Provide the (x, y) coordinate of the cell's center where the given text is located.  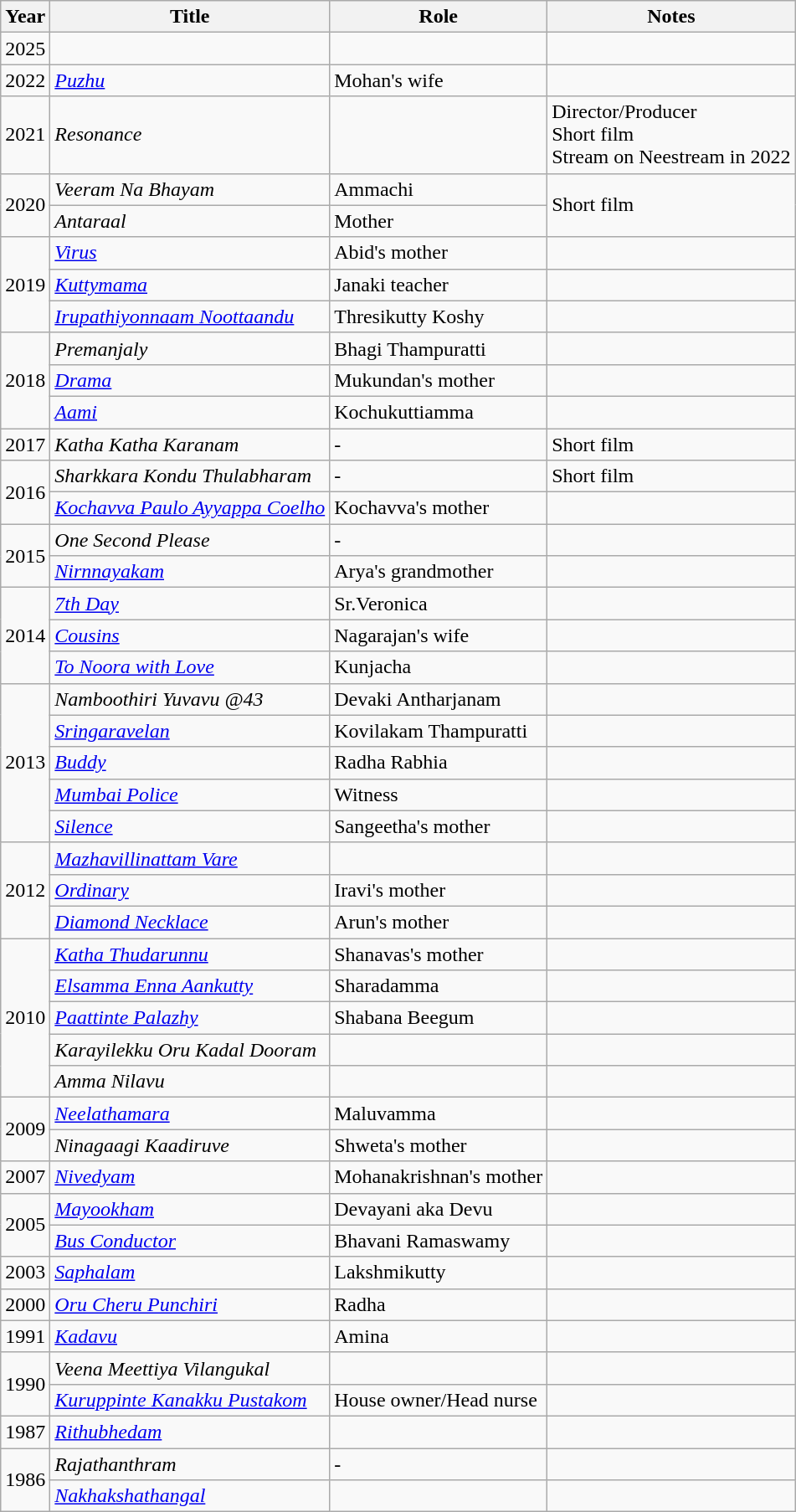
Devayani aka Devu (439, 1209)
Sangeetha's mother (439, 826)
Nakhakshathangal (190, 1496)
Arya's grandmother (439, 572)
Buddy (190, 763)
2003 (25, 1273)
2022 (25, 80)
Shweta's mother (439, 1145)
1987 (25, 1432)
2013 (25, 763)
Kovilakam Thampuratti (439, 731)
Witness (439, 795)
Mother (439, 221)
2025 (25, 49)
2021 (25, 135)
Nivedyam (190, 1177)
1991 (25, 1336)
Rajathanthram (190, 1464)
Mukundan's mother (439, 380)
Elsamma Enna Aankutty (190, 986)
Year (25, 17)
Kuruppinte Kanakku Pustakom (190, 1400)
2016 (25, 492)
2005 (25, 1225)
2009 (25, 1129)
Sharadamma (439, 986)
1986 (25, 1480)
Karayilekku Oru Kadal Dooram (190, 1050)
Drama (190, 380)
Sringaravelan (190, 731)
Ordinary (190, 890)
Radha (439, 1304)
2017 (25, 445)
2014 (25, 635)
2015 (25, 556)
Nirnnayakam (190, 572)
Ammachi (439, 189)
Saphalam (190, 1273)
Notes (671, 17)
Veeram Na Bhayam (190, 189)
Veena Meettiya Vilangukal (190, 1368)
Silence (190, 826)
Kochavva Paulo Ayyappa Coelho (190, 508)
Puzhu (190, 80)
Shanavas's mother (439, 954)
Mayookham (190, 1209)
Bus Conductor (190, 1241)
Arun's mother (439, 922)
2012 (25, 890)
7th Day (190, 604)
2018 (25, 380)
Katha Katha Karanam (190, 445)
Premanjaly (190, 348)
Title (190, 17)
1990 (25, 1384)
Nagarajan's wife (439, 635)
Irupathiyonnaam Noottaandu (190, 316)
Ninagaagi Kaadiruve (190, 1145)
2000 (25, 1304)
House owner/Head nurse (439, 1400)
Cousins (190, 635)
Virus (190, 253)
Mumbai Police (190, 795)
Amina (439, 1336)
Director/Producer Short filmStream on Neestream in 2022 (671, 135)
Bhavani Ramaswamy (439, 1241)
Bhagi Thampuratti (439, 348)
Iravi's mother (439, 890)
Sharkkara Kondu Thulabharam (190, 476)
Abid's mother (439, 253)
Kuttymama (190, 285)
Devaki Antharjanam (439, 699)
Kunjacha (439, 667)
Mohanakrishnan's mother (439, 1177)
Aami (190, 412)
Lakshmikutty (439, 1273)
2010 (25, 1017)
Sr.Veronica (439, 604)
Paattinte Palazhy (190, 1018)
Rithubhedam (190, 1432)
Maluvamma (439, 1113)
Oru Cheru Punchiri (190, 1304)
Resonance (190, 135)
Kadavu (190, 1336)
Mohan's wife (439, 80)
Mazhavillinattam Vare (190, 858)
Katha Thudarunnu (190, 954)
Kochukuttiamma (439, 412)
Shabana Beegum (439, 1018)
Janaki teacher (439, 285)
Antaraal (190, 221)
To Noora with Love (190, 667)
2007 (25, 1177)
Role (439, 17)
2020 (25, 205)
Thresikutty Koshy (439, 316)
Namboothiri Yuvavu @43 (190, 699)
One Second Please (190, 540)
Neelathamara (190, 1113)
Amma Nilavu (190, 1082)
Radha Rabhia (439, 763)
Diamond Necklace (190, 922)
2019 (25, 285)
Kochavva's mother (439, 508)
